Search for the cell housing the specified text and yield its (X, Y) center coordinate. 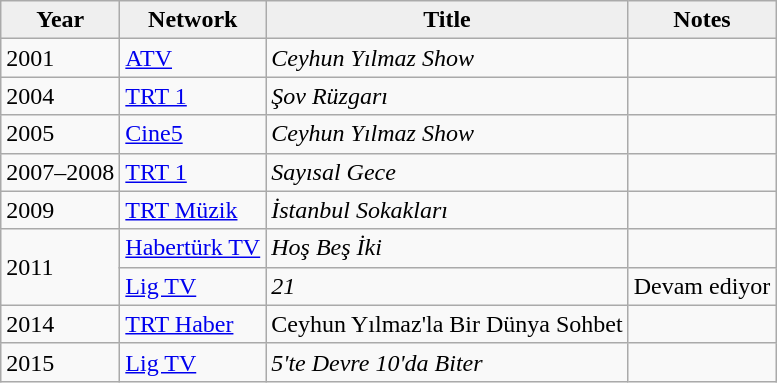
TRT Müzik (193, 210)
2011 (60, 267)
Notes (702, 20)
İstanbul Sokakları (447, 210)
Title (447, 20)
2014 (60, 324)
21 (447, 286)
2001 (60, 58)
Sayısal Gece (447, 172)
Şov Rüzgarı (447, 96)
2005 (60, 134)
2004 (60, 96)
TRT Haber (193, 324)
Cine5 (193, 134)
Network (193, 20)
ATV (193, 58)
2015 (60, 362)
2009 (60, 210)
Devam ediyor (702, 286)
Habertürk TV (193, 248)
5'te Devre 10'da Biter (447, 362)
Year (60, 20)
Ceyhun Yılmaz'la Bir Dünya Sohbet (447, 324)
2007–2008 (60, 172)
Hoş Beş İki (447, 248)
